Determine the [X, Y] coordinate at the center of the cell enclosing the given text.  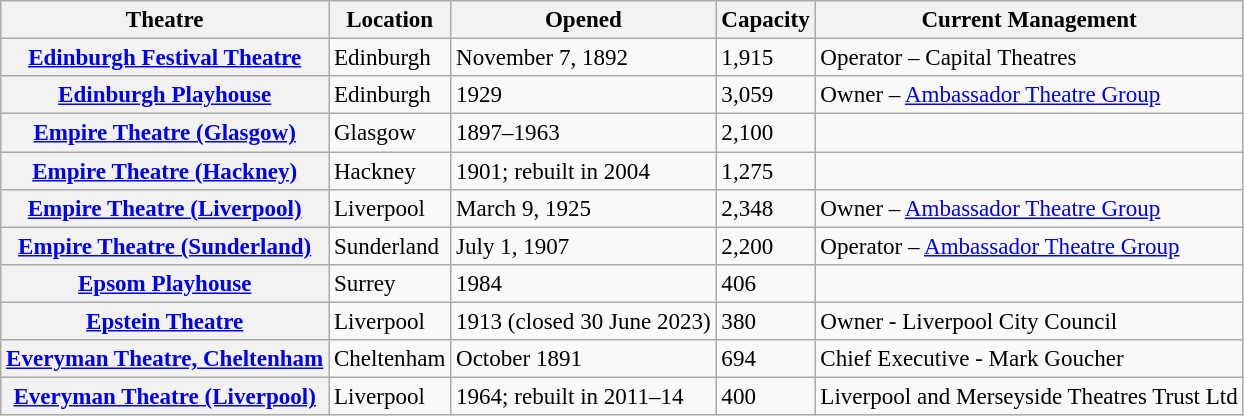
1,275 [766, 171]
November 7, 1892 [584, 58]
Everyman Theatre (Liverpool) [165, 397]
1929 [584, 95]
Edinburgh Playhouse [165, 95]
Opened [584, 20]
1964; rebuilt in 2011–14 [584, 397]
March 9, 1925 [584, 209]
406 [766, 284]
400 [766, 397]
1901; rebuilt in 2004 [584, 171]
Surrey [390, 284]
Epstein Theatre [165, 322]
380 [766, 322]
Empire Theatre (Sunderland) [165, 246]
3,059 [766, 95]
Empire Theatre (Liverpool) [165, 209]
Empire Theatre (Glasgow) [165, 133]
Operator – Capital Theatres [1029, 58]
694 [766, 359]
Location [390, 20]
2,200 [766, 246]
Cheltenham [390, 359]
2,348 [766, 209]
Glasgow [390, 133]
Chief Executive - Mark Goucher [1029, 359]
Hackney [390, 171]
Everyman Theatre, Cheltenham [165, 359]
1913 (closed 30 June 2023) [584, 322]
1,915 [766, 58]
Operator – Ambassador Theatre Group [1029, 246]
Liverpool and Merseyside Theatres Trust Ltd [1029, 397]
Epsom Playhouse [165, 284]
1897–1963 [584, 133]
Sunderland [390, 246]
Capacity [766, 20]
Owner - Liverpool City Council [1029, 322]
Current Management [1029, 20]
1984 [584, 284]
Edinburgh Festival Theatre [165, 58]
July 1, 1907 [584, 246]
Theatre [165, 20]
Empire Theatre (Hackney) [165, 171]
2,100 [766, 133]
October 1891 [584, 359]
